Capture the cell that displays the provided text and extract its [X, Y] central coordinate. 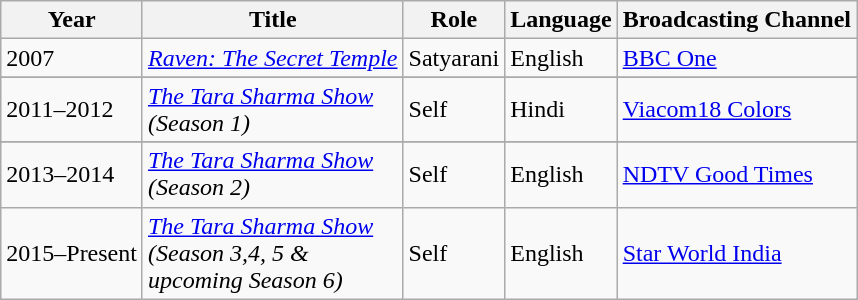
The Tara Sharma Show(Season 2) [272, 174]
Role [454, 20]
Raven: The Secret Temple [272, 58]
Viacom18 Colors [736, 110]
Title [272, 20]
Year [72, 20]
Satyarani [454, 58]
2013–2014 [72, 174]
Hindi [561, 110]
Star World India [736, 253]
Broadcasting Channel [736, 20]
BBC One [736, 58]
The Tara Sharma Show(Season 3,4, 5 &upcoming Season 6) [272, 253]
2011–2012 [72, 110]
2015–Present [72, 253]
NDTV Good Times [736, 174]
2007 [72, 58]
Language [561, 20]
The Tara Sharma Show(Season 1) [272, 110]
